Identify which cell holds the provided text, then report its (X, Y) central coordinate. 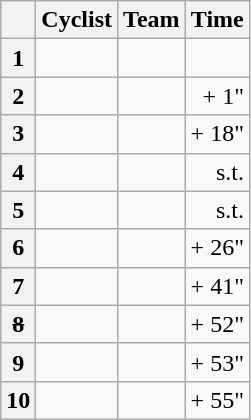
Cyclist (77, 20)
1 (18, 58)
+ 55" (217, 400)
2 (18, 96)
+ 26" (217, 248)
3 (18, 134)
8 (18, 324)
9 (18, 362)
5 (18, 210)
Time (217, 20)
+ 53" (217, 362)
6 (18, 248)
+ 18" (217, 134)
+ 41" (217, 286)
7 (18, 286)
+ 52" (217, 324)
Team (152, 20)
10 (18, 400)
4 (18, 172)
+ 1" (217, 96)
